Determine the [x, y] coordinate at the center of the cell enclosing the given text.  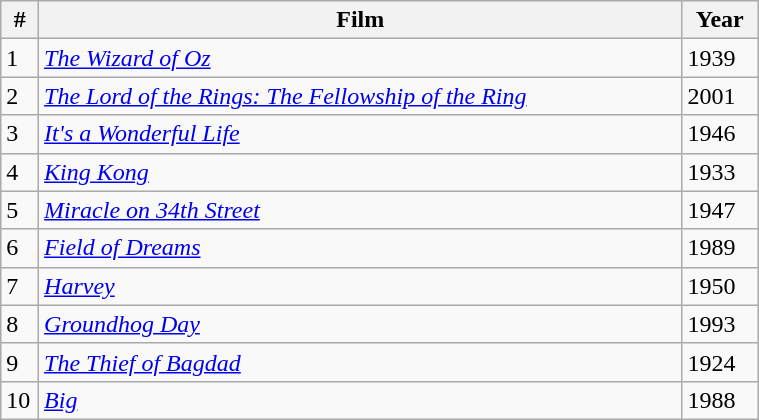
1933 [720, 172]
Year [720, 20]
It's a Wonderful Life [360, 134]
1 [20, 58]
3 [20, 134]
Big [360, 400]
The Thief of Bagdad [360, 362]
10 [20, 400]
4 [20, 172]
The Wizard of Oz [360, 58]
5 [20, 210]
Film [360, 20]
1924 [720, 362]
1939 [720, 58]
Harvey [360, 286]
2001 [720, 96]
Miracle on 34th Street [360, 210]
King Kong [360, 172]
Field of Dreams [360, 248]
6 [20, 248]
7 [20, 286]
2 [20, 96]
8 [20, 324]
Groundhog Day [360, 324]
1988 [720, 400]
1993 [720, 324]
1989 [720, 248]
9 [20, 362]
1947 [720, 210]
# [20, 20]
1950 [720, 286]
1946 [720, 134]
The Lord of the Rings: The Fellowship of the Ring [360, 96]
